Return the [X, Y] coordinate for the center point of the cell that contains the specified text.  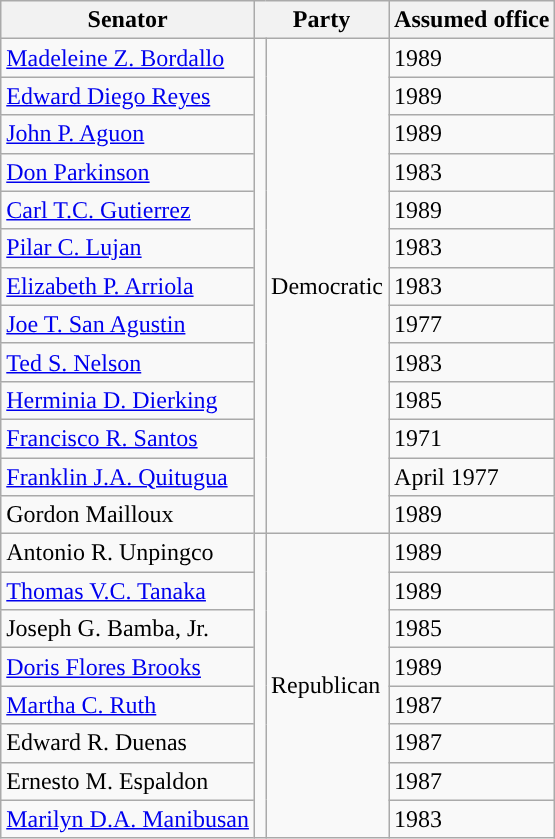
Doris Flores Brooks [128, 667]
Ted S. Nelson [128, 362]
Antonio R. Unpingco [128, 553]
Ernesto M. Espaldon [128, 781]
Republican [328, 686]
Democratic [328, 286]
Elizabeth P. Arriola [128, 286]
Martha C. Ruth [128, 705]
April 1977 [472, 477]
Joseph G. Bamba, Jr. [128, 629]
Edward Diego Reyes [128, 96]
Francisco R. Santos [128, 438]
Madeleine Z. Bordallo [128, 58]
Party [321, 20]
Assumed office [472, 20]
Edward R. Duenas [128, 743]
John P. Aguon [128, 134]
Joe T. San Agustin [128, 324]
Carl T.C. Gutierrez [128, 210]
1977 [472, 324]
Pilar C. Lujan [128, 248]
Franklin J.A. Quitugua [128, 477]
Don Parkinson [128, 172]
Herminia D. Dierking [128, 400]
Gordon Mailloux [128, 515]
Marilyn D.A. Manibusan [128, 819]
Thomas V.C. Tanaka [128, 591]
1971 [472, 438]
Senator [128, 20]
